Output the (X, Y) coordinate of the center of the cell containing the given text.  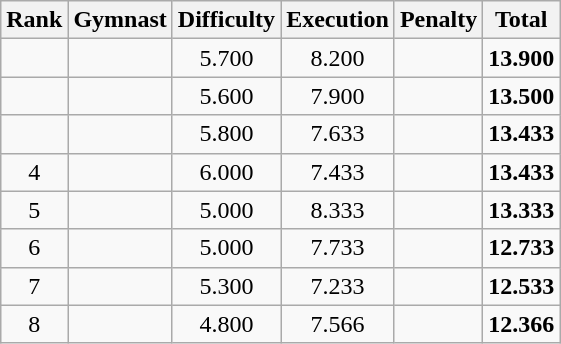
4 (34, 172)
5 (34, 210)
Rank (34, 20)
4.800 (226, 324)
5.700 (226, 58)
5.800 (226, 134)
13.500 (522, 96)
7.900 (338, 96)
13.333 (522, 210)
12.533 (522, 286)
Gymnast (120, 20)
7.433 (338, 172)
8 (34, 324)
Difficulty (226, 20)
8.200 (338, 58)
7.633 (338, 134)
6.000 (226, 172)
5.300 (226, 286)
Execution (338, 20)
7.733 (338, 248)
8.333 (338, 210)
7.566 (338, 324)
7 (34, 286)
12.366 (522, 324)
7.233 (338, 286)
13.900 (522, 58)
Penalty (438, 20)
Total (522, 20)
12.733 (522, 248)
5.600 (226, 96)
6 (34, 248)
